Detect which cell encompasses the target text, then output its [x, y] center coordinate. 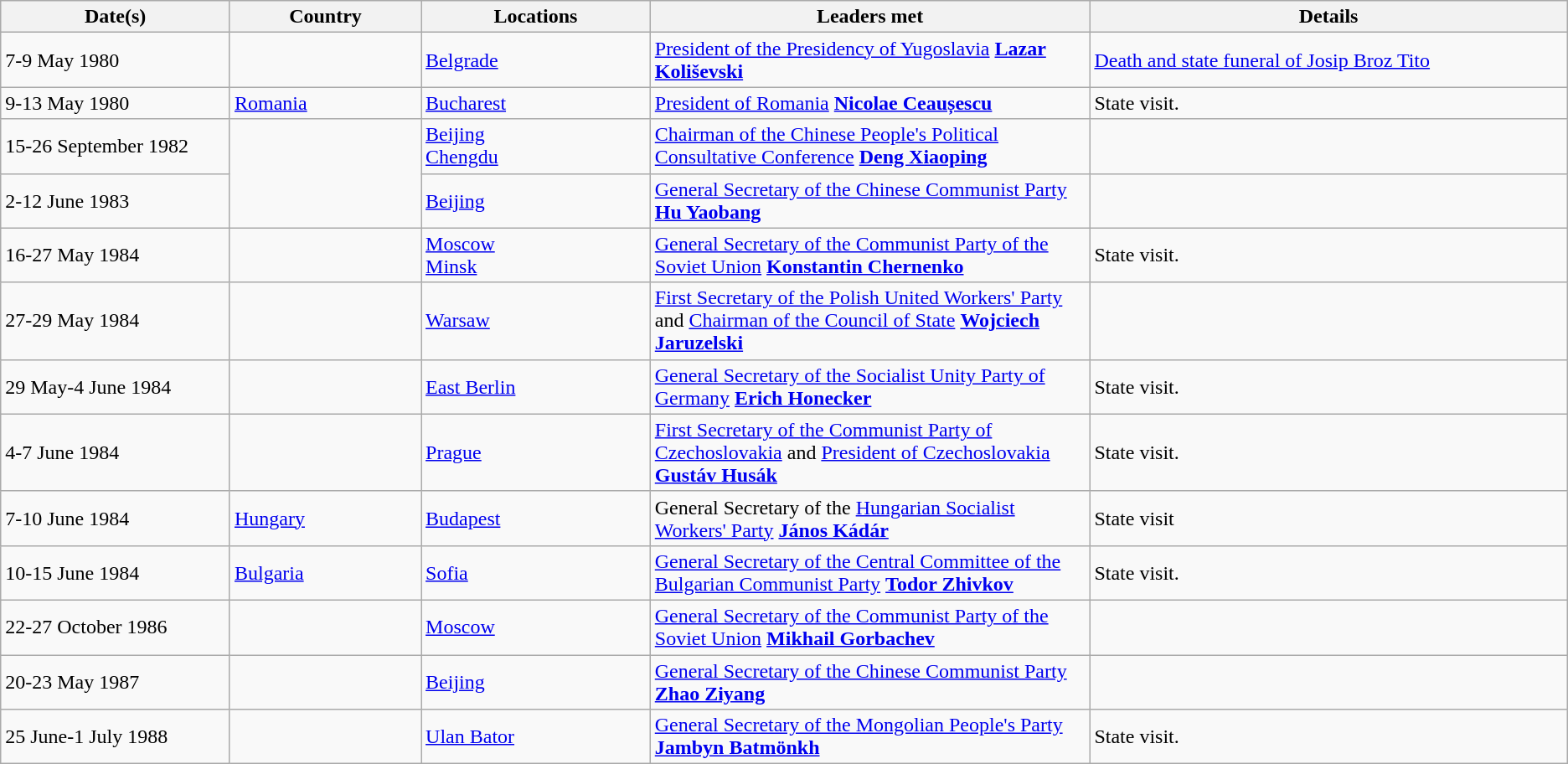
General Secretary of the Communist Party of the Soviet Union Konstantin Chernenko [869, 255]
29 May-4 June 1984 [116, 387]
15-26 September 1982 [116, 146]
General Secretary of the Hungarian Socialist Workers' Party János Kádár [869, 518]
16-27 May 1984 [116, 255]
Death and state funeral of Josip Broz Tito [1328, 60]
10-15 June 1984 [116, 573]
Budapest [536, 518]
General Secretary of the Chinese Communist Party Hu Yaobang [869, 201]
22-27 October 1986 [116, 627]
State visit [1328, 518]
Moscow [536, 627]
27-29 May 1984 [116, 321]
Prague [536, 452]
General Secretary of the Chinese Communist Party Zhao Ziyang [869, 682]
Date(s) [116, 17]
Chairman of the Chinese People's Political Consultative Conference Deng Xiaoping [869, 146]
Romania [325, 103]
Warsaw [536, 321]
7-9 May 1980 [116, 60]
9-13 May 1980 [116, 103]
President of the Presidency of Yugoslavia Lazar Koliševski [869, 60]
Country [325, 17]
East Berlin [536, 387]
4-7 June 1984 [116, 452]
Details [1328, 17]
Bulgaria [325, 573]
Belgrade [536, 60]
25 June-1 July 1988 [116, 737]
General Secretary of the Socialist Unity Party of Germany Erich Honecker [869, 387]
BeijingChengdu [536, 146]
Hungary [325, 518]
First Secretary of the Polish United Workers' Party and Chairman of the Council of State Wojciech Jaruzelski [869, 321]
Locations [536, 17]
General Secretary of the Mongolian People's Party Jambyn Batmönkh [869, 737]
General Secretary of the Central Committee of the Bulgarian Communist Party Todor Zhivkov [869, 573]
Ulan Bator [536, 737]
First Secretary of the Communist Party of Czechoslovakia and President of Czechoslovakia Gustáv Husák [869, 452]
General Secretary of the Communist Party of the Soviet Union Mikhail Gorbachev [869, 627]
7-10 June 1984 [116, 518]
2-12 June 1983 [116, 201]
Sofia [536, 573]
20-23 May 1987 [116, 682]
Leaders met [869, 17]
Bucharest [536, 103]
MoscowMinsk [536, 255]
President of Romania Nicolae Ceaușescu [869, 103]
